Provide the (x, y) coordinate of the cell's center where the given text is located.  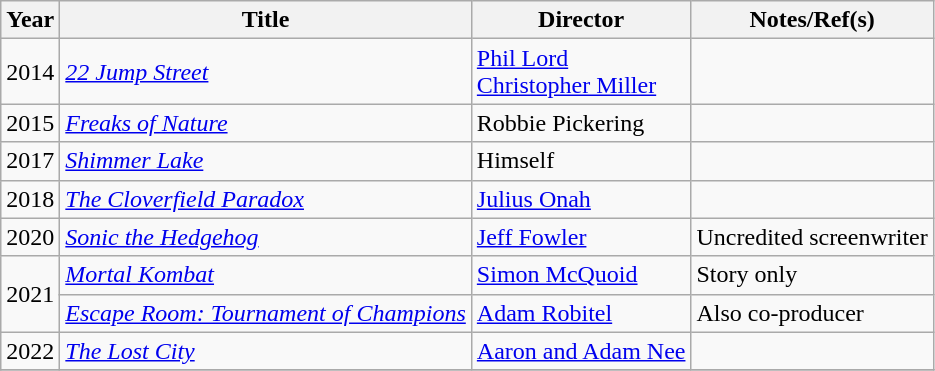
2017 (30, 161)
Freaks of Nature (266, 123)
Director (581, 20)
2021 (30, 294)
The Lost City (266, 351)
Phil LordChristopher Miller (581, 72)
Julius Onah (581, 199)
Shimmer Lake (266, 161)
2015 (30, 123)
2022 (30, 351)
Robbie Pickering (581, 123)
Notes/Ref(s) (812, 20)
2014 (30, 72)
Himself (581, 161)
2018 (30, 199)
Escape Room: Tournament of Champions (266, 313)
Mortal Kombat (266, 275)
The Cloverfield Paradox (266, 199)
2020 (30, 237)
Year (30, 20)
Jeff Fowler (581, 237)
Uncredited screenwriter (812, 237)
Aaron and Adam Nee (581, 351)
Adam Robitel (581, 313)
Simon McQuoid (581, 275)
Title (266, 20)
22 Jump Street (266, 72)
Also co-producer (812, 313)
Story only (812, 275)
Sonic the Hedgehog (266, 237)
